Return (x, y) of the center of cell containing provided text 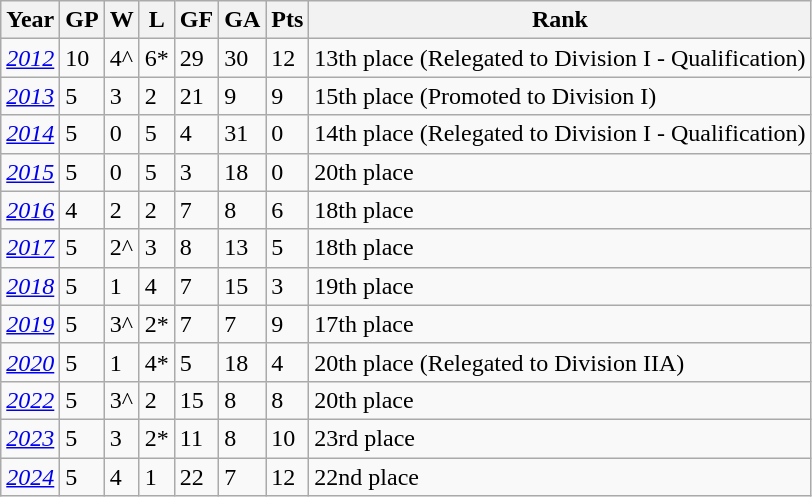
2023 (30, 438)
2016 (30, 210)
L (156, 20)
Pts (288, 20)
22 (196, 477)
13 (242, 248)
2020 (30, 362)
23rd place (560, 438)
20th place (Relegated to Division IIA) (560, 362)
GP (82, 20)
15th place (Promoted to Division I) (560, 96)
22nd place (560, 477)
2014 (30, 134)
30 (242, 58)
21 (196, 96)
GA (242, 20)
19th place (560, 286)
2015 (30, 172)
6 (288, 210)
Year (30, 20)
2024 (30, 477)
6* (156, 58)
W (122, 20)
2013 (30, 96)
31 (242, 134)
GF (196, 20)
29 (196, 58)
Rank (560, 20)
17th place (560, 324)
2012 (30, 58)
2018 (30, 286)
11 (196, 438)
2017 (30, 248)
2019 (30, 324)
13th place (Relegated to Division I - Qualification) (560, 58)
4^ (122, 58)
2022 (30, 400)
2^ (122, 248)
14th place (Relegated to Division I - Qualification) (560, 134)
4* (156, 362)
